For the text-containing cell, return its midpoint in (X, Y) coordinate format. 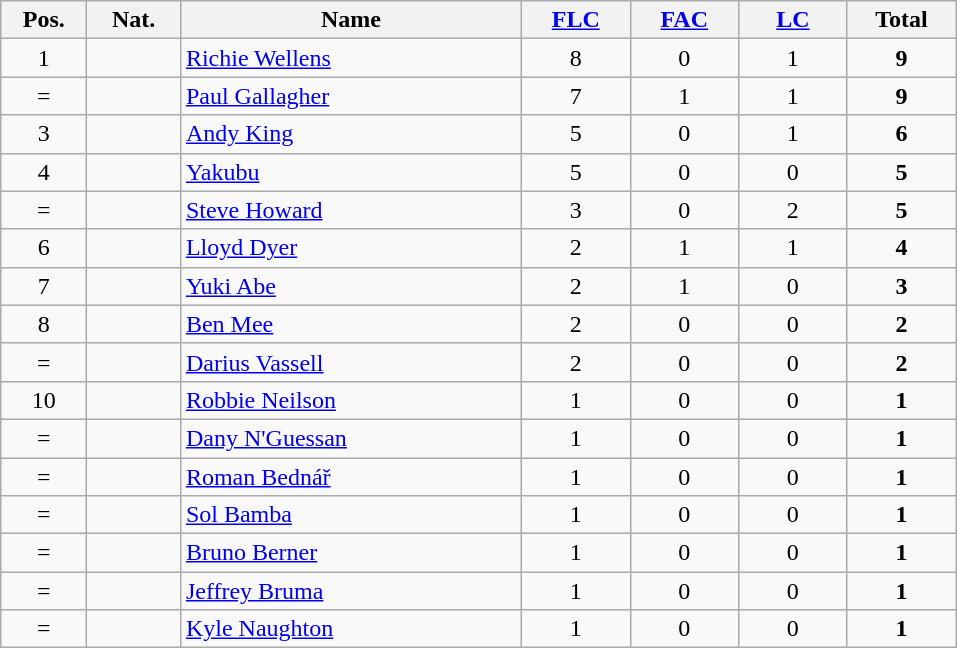
Nat. (134, 20)
Darius Vassell (350, 362)
Name (350, 20)
Sol Bamba (350, 515)
FLC (576, 20)
Roman Bednář (350, 477)
Kyle Naughton (350, 629)
Yuki Abe (350, 286)
Bruno Berner (350, 553)
LC (794, 20)
Jeffrey Bruma (350, 591)
Paul Gallagher (350, 96)
Yakubu (350, 172)
Robbie Neilson (350, 400)
Dany N'Guessan (350, 438)
Pos. (44, 20)
Richie Wellens (350, 58)
Andy King (350, 134)
Lloyd Dyer (350, 248)
Total (902, 20)
10 (44, 400)
Steve Howard (350, 210)
Ben Mee (350, 324)
FAC (684, 20)
